Return the [x, y] coordinate for the center point of the cell that contains the specified text.  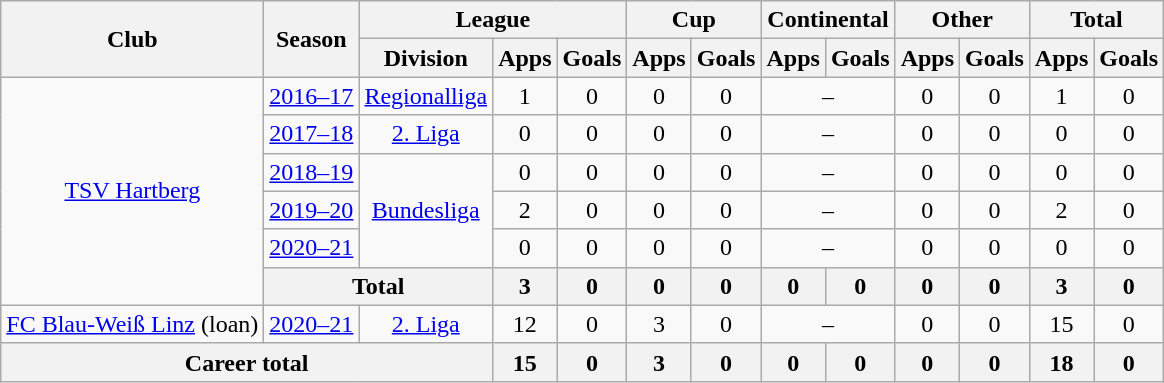
18 [1061, 362]
League [493, 20]
2018–19 [312, 172]
2016–17 [312, 96]
Club [132, 39]
Bundesliga [426, 210]
Cup [694, 20]
Division [426, 58]
FC Blau-Weiß Linz (loan) [132, 324]
12 [525, 324]
Season [312, 39]
Continental [828, 20]
2017–18 [312, 134]
Career total [247, 362]
2019–20 [312, 210]
Other [962, 20]
TSV Hartberg [132, 191]
Regionalliga [426, 96]
